For the text-containing cell, return its midpoint in [x, y] coordinate format. 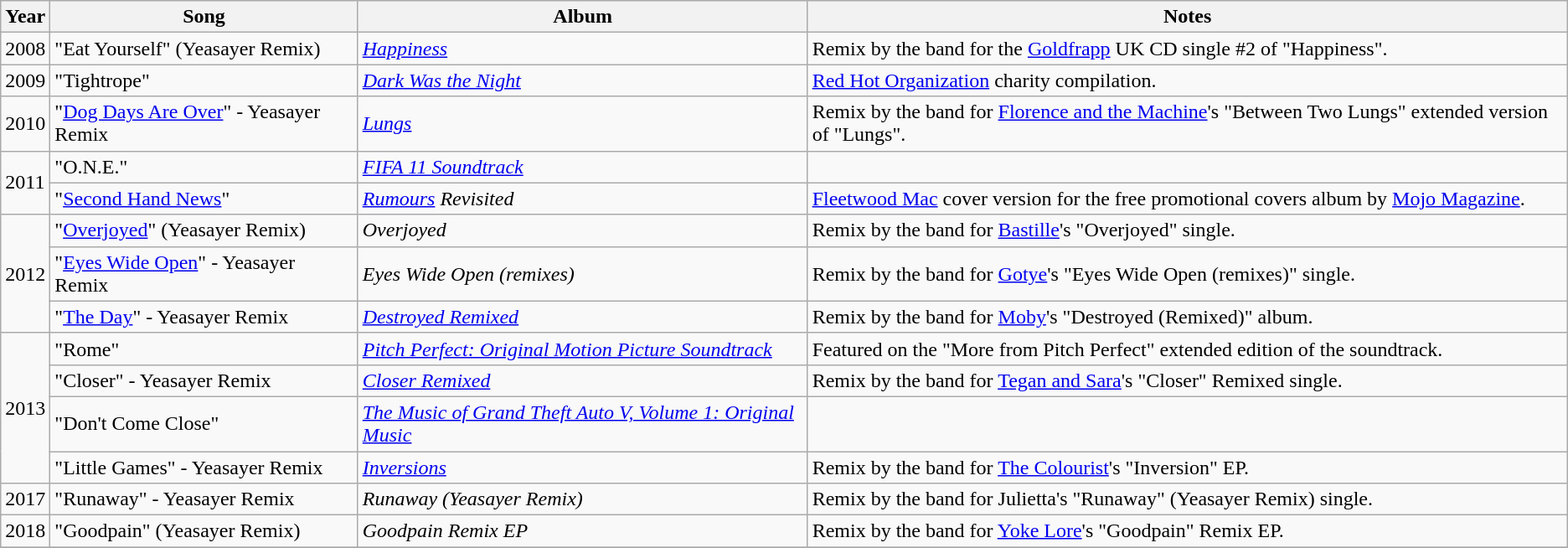
Featured on the "More from Pitch Perfect" extended edition of the soundtrack. [1188, 349]
Destroyed Remixed [583, 317]
Red Hot Organization charity compilation. [1188, 80]
"O.N.E." [204, 167]
"Closer" - Yeasayer Remix [204, 380]
"Don't Come Close" [204, 424]
"Rome" [204, 349]
Lungs [583, 124]
Remix by the band for The Colourist's "Inversion" EP. [1188, 467]
Remix by the band for Julietta's "Runaway" (Yeasayer Remix) single. [1188, 499]
"Second Hand News" [204, 199]
Eyes Wide Open (remixes) [583, 273]
Remix by the band for Florence and the Machine's "Between Two Lungs" extended version of "Lungs". [1188, 124]
"Tightrope" [204, 80]
Remix by the band for Moby's "Destroyed (Remixed)" album. [1188, 317]
2011 [25, 183]
"Little Games" - Yeasayer Remix [204, 467]
"Dog Days Are Over" - Yeasayer Remix [204, 124]
Runaway (Yeasayer Remix) [583, 499]
2012 [25, 273]
Closer Remixed [583, 380]
Song [204, 17]
Remix by the band for Yoke Lore's "Goodpain" Remix EP. [1188, 531]
FIFA 11 Soundtrack [583, 167]
Remix by the band for the Goldfrapp UK CD single #2 of "Happiness". [1188, 49]
Happiness [583, 49]
"Goodpain" (Yeasayer Remix) [204, 531]
Dark Was the Night [583, 80]
2010 [25, 124]
"The Day" - Yeasayer Remix [204, 317]
"Runaway" - Yeasayer Remix [204, 499]
Album [583, 17]
"Eat Yourself" (Yeasayer Remix) [204, 49]
Remix by the band for Bastille's "Overjoyed" single. [1188, 230]
Year [25, 17]
Remix by the band for Tegan and Sara's "Closer" Remixed single. [1188, 380]
The Music of Grand Theft Auto V, Volume 1: Original Music [583, 424]
Remix by the band for Gotye's "Eyes Wide Open (remixes)" single. [1188, 273]
Overjoyed [583, 230]
2018 [25, 531]
Inversions [583, 467]
"Overjoyed" (Yeasayer Remix) [204, 230]
Notes [1188, 17]
Pitch Perfect: Original Motion Picture Soundtrack [583, 349]
2013 [25, 407]
2009 [25, 80]
Rumours Revisited [583, 199]
"Eyes Wide Open" - Yeasayer Remix [204, 273]
2017 [25, 499]
2008 [25, 49]
Fleetwood Mac cover version for the free promotional covers album by Mojo Magazine. [1188, 199]
Goodpain Remix EP [583, 531]
